Output the (x, y) coordinate of the center of the cell containing the given text.  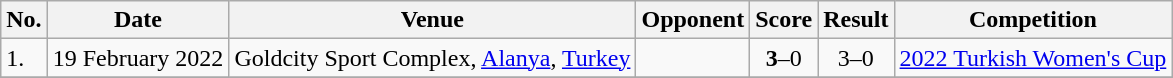
Goldcity Sport Complex, Alanya, Turkey (432, 58)
19 February 2022 (138, 58)
Score (784, 20)
Date (138, 20)
Opponent (693, 20)
No. (24, 20)
1. (24, 58)
Result (856, 20)
Venue (432, 20)
2022 Turkish Women's Cup (1033, 58)
Competition (1033, 20)
